Find where the given text appears and provide that cell's center as [x, y] coordinate. 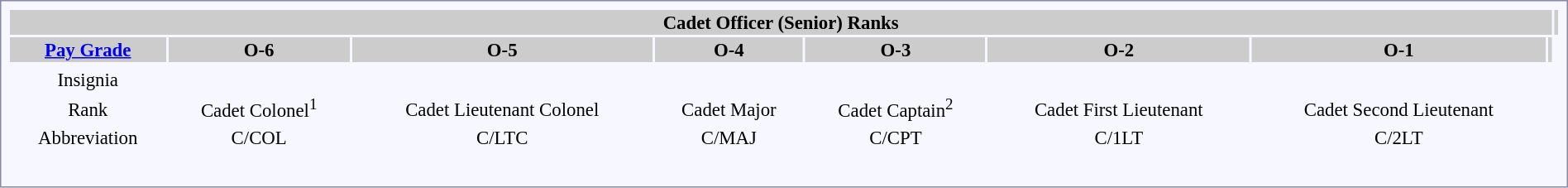
O-5 [503, 50]
Pay Grade [88, 50]
C/MAJ [729, 138]
O-4 [729, 50]
Cadet Officer (Senior) Ranks [781, 22]
O-6 [258, 50]
Rank [88, 109]
Cadet Lieutenant Colonel [503, 109]
C/LTC [503, 138]
Insignia [88, 80]
Cadet Second Lieutenant [1399, 109]
Cadet First Lieutenant [1119, 109]
Cadet Major [729, 109]
Cadet Colonel1 [258, 109]
Cadet Captain2 [895, 109]
Abbreviation [88, 138]
O-1 [1399, 50]
C/1LT [1119, 138]
C/CPT [895, 138]
O-3 [895, 50]
C/2LT [1399, 138]
O-2 [1119, 50]
C/COL [258, 138]
